Return the (X, Y) coordinate for the center point of the cell that contains the specified text.  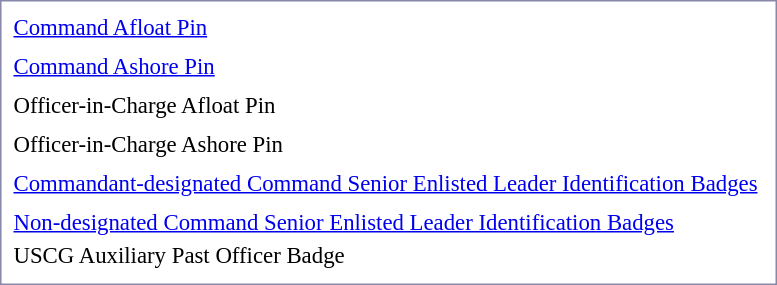
Command Ashore Pin (386, 66)
Officer-in-Charge Afloat Pin (386, 105)
Non-designated Command Senior Enlisted Leader Identification Badges (386, 222)
USCG Auxiliary Past Officer Badge (386, 255)
Command Afloat Pin (386, 27)
Officer-in-Charge Ashore Pin (386, 144)
Commandant-designated Command Senior Enlisted Leader Identification Badges (386, 183)
